Provide the [X, Y] coordinate of the cell's center where the given text is located.  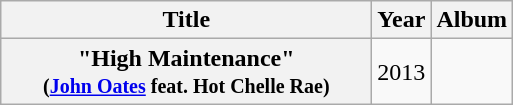
Year [402, 20]
"High Maintenance"(John Oates feat. Hot Chelle Rae) [186, 72]
Album [472, 20]
2013 [402, 72]
Title [186, 20]
